Find where the given text appears and provide that cell's center as [X, Y] coordinate. 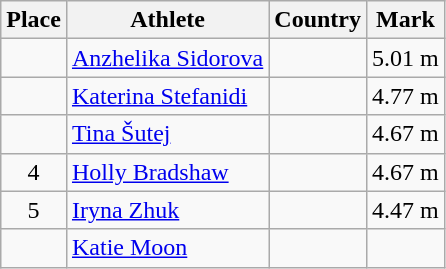
4.47 m [406, 210]
5 [34, 210]
Anzhelika Sidorova [167, 58]
4.77 m [406, 96]
Place [34, 20]
Country [318, 20]
Katie Moon [167, 248]
Katerina Stefanidi [167, 96]
Mark [406, 20]
Athlete [167, 20]
4 [34, 172]
Holly Bradshaw [167, 172]
Tina Šutej [167, 134]
5.01 m [406, 58]
Iryna Zhuk [167, 210]
